Return the (X, Y) coordinate for the center point of the cell that contains the specified text.  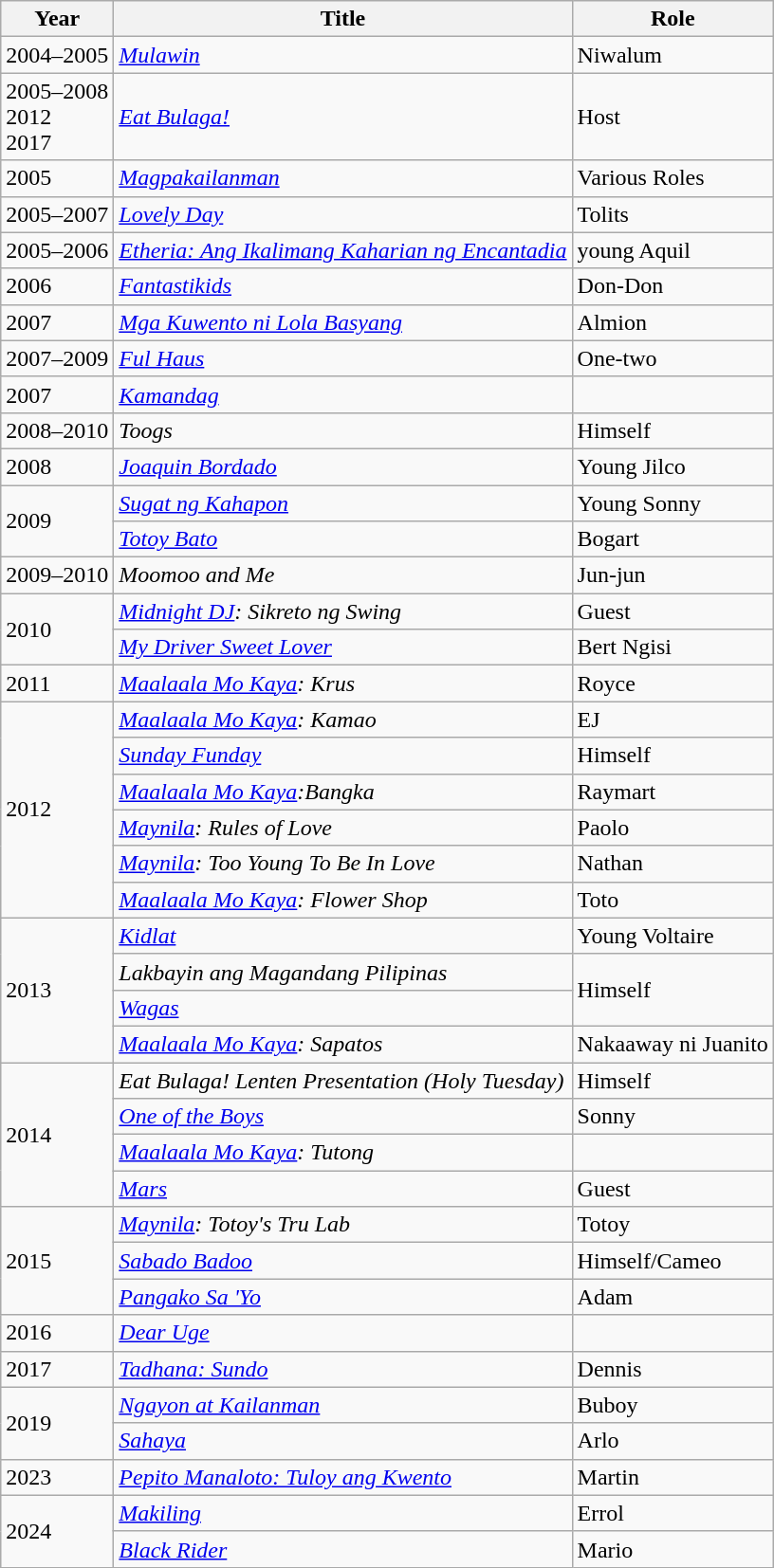
Bogart (673, 539)
Etheria: Ang Ikalimang Kaharian ng Encantadia (343, 250)
Arlo (673, 1441)
2019 (57, 1423)
Jun-jun (673, 575)
2009 (57, 521)
2016 (57, 1333)
Role (673, 19)
Pepito Manaloto: Tuloy ang Kwento (343, 1477)
Toogs (343, 430)
2010 (57, 629)
Sugat ng Kahapon (343, 503)
Don-Don (673, 286)
Martin (673, 1477)
Fantastikids (343, 286)
Wagas (343, 1008)
Joaquin Bordado (343, 466)
Bert Ngisi (673, 647)
Lovely Day (343, 214)
2017 (57, 1369)
2005 (57, 178)
Nathan (673, 864)
Sunday Funday (343, 756)
Himself/Cameo (673, 1261)
2008–2010 (57, 430)
EJ (673, 720)
Midnight DJ: Sikreto ng Swing (343, 611)
Tadhana: Sundo (343, 1369)
Maalaala Mo Kaya: Krus (343, 684)
Almion (673, 322)
One of the Boys (343, 1117)
Totoy (673, 1225)
Mga Kuwento ni Lola Basyang (343, 322)
2023 (57, 1477)
Maalaala Mo Kaya: Tutong (343, 1153)
Moomoo and Me (343, 575)
Adam (673, 1297)
Black Rider (343, 1549)
Title (343, 19)
Totoy Bato (343, 539)
2006 (57, 286)
2005–200820122017 (57, 117)
Maynila: Too Young To Be In Love (343, 864)
Niwalum (673, 55)
Maalaala Mo Kaya: Flower Shop (343, 900)
2007–2009 (57, 358)
Raymart (673, 792)
Mario (673, 1549)
Mulawin (343, 55)
Makiling (343, 1513)
2005–2006 (57, 250)
Maynila: Rules of Love (343, 828)
Eat Bulaga! Lenten Presentation (Holy Tuesday) (343, 1080)
Maalaala Mo Kaya: Kamao (343, 720)
2012 (57, 810)
Royce (673, 684)
Various Roles (673, 178)
Ngayon at Kailanman (343, 1405)
Magpakailanman (343, 178)
Young Sonny (673, 503)
2008 (57, 466)
2024 (57, 1531)
Errol (673, 1513)
Eat Bulaga! (343, 117)
Maalaala Mo Kaya:Bangka (343, 792)
2004–2005 (57, 55)
My Driver Sweet Lover (343, 647)
Young Jilco (673, 466)
Maalaala Mo Kaya: Sapatos (343, 1044)
Host (673, 117)
2005–2007 (57, 214)
Ful Haus (343, 358)
Mars (343, 1189)
Toto (673, 900)
Dennis (673, 1369)
Kamandag (343, 394)
2011 (57, 684)
Maynila: Totoy's Tru Lab (343, 1225)
Sahaya (343, 1441)
Year (57, 19)
2009–2010 (57, 575)
Tolits (673, 214)
Young Voltaire (673, 936)
Lakbayin ang Magandang Pilipinas (343, 972)
Pangako Sa 'Yo (343, 1297)
2014 (57, 1134)
young Aquil (673, 250)
One-two (673, 358)
Nakaaway ni Juanito (673, 1044)
Buboy (673, 1405)
Paolo (673, 828)
Sabado Badoo (343, 1261)
Kidlat (343, 936)
Sonny (673, 1117)
Dear Uge (343, 1333)
2015 (57, 1261)
2013 (57, 990)
